For the text-containing cell, return its midpoint in [x, y] coordinate format. 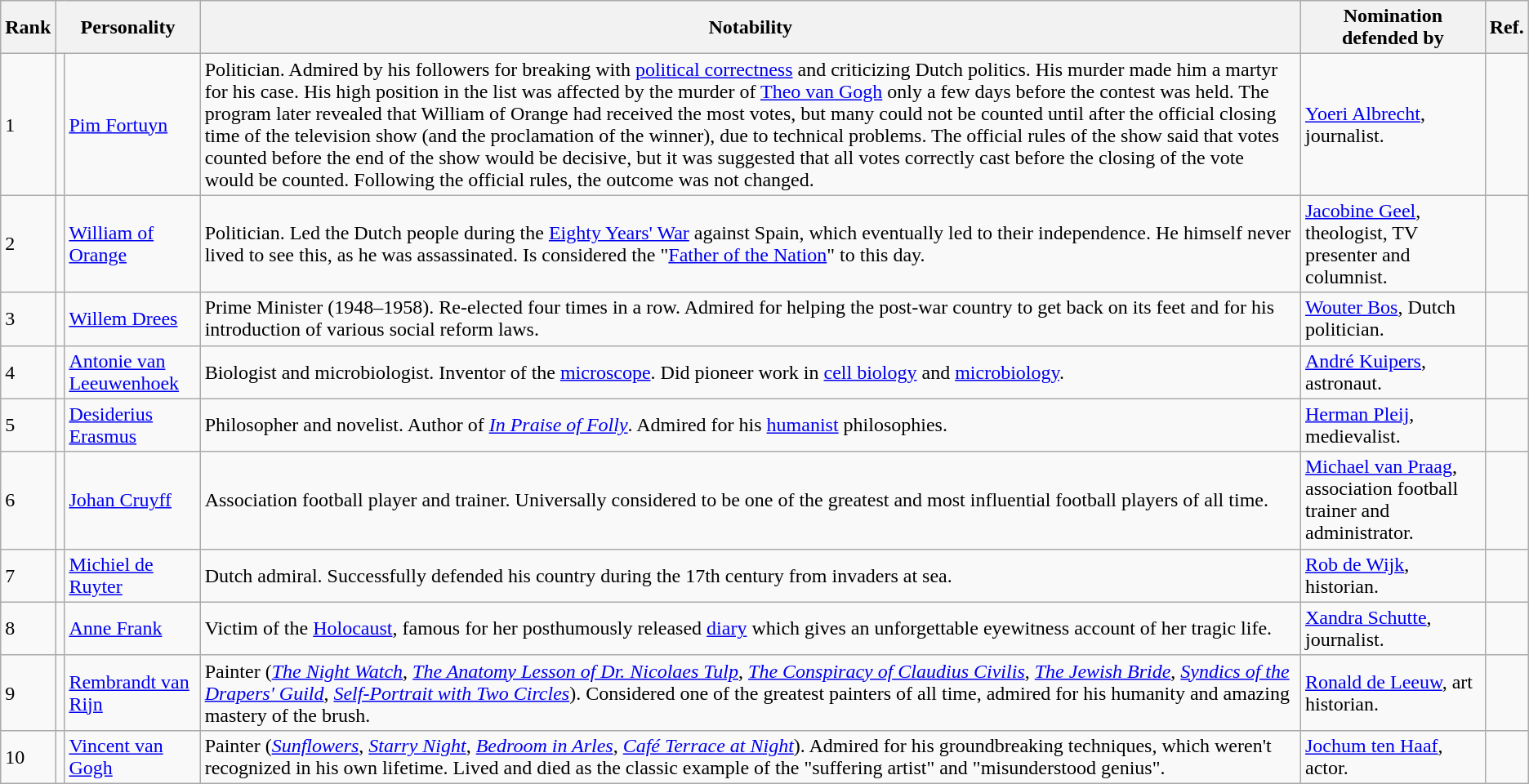
Herman Pleij, medievalist. [1393, 425]
Rob de Wijk, historian. [1393, 575]
Victim of the Holocaust, famous for her posthumously released diary which gives an unforgettable eyewitness account of her tragic life. [750, 629]
Xandra Schutte, journalist. [1393, 629]
André Kuipers, astronaut. [1393, 372]
6 [28, 500]
8 [28, 629]
4 [28, 372]
Michael van Praag, association football trainer and administrator. [1393, 500]
1 [28, 124]
Antonie van Leeuwenhoek [132, 372]
Yoeri Albrecht, journalist. [1393, 124]
Notability [750, 28]
Biologist and microbiologist. Inventor of the microscope. Did pioneer work in cell biology and microbiology. [750, 372]
Philosopher and novelist. Author of In Praise of Folly. Admired for his humanist philosophies. [750, 425]
Jochum ten Haaf, actor. [1393, 756]
10 [28, 756]
Dutch admiral. Successfully defended his country during the 17th century from invaders at sea. [750, 575]
Rank [28, 28]
Ref. [1506, 28]
2 [28, 243]
Jacobine Geel, theologist, TV presenter and columnist. [1393, 243]
Vincent van Gogh [132, 756]
Michiel de Ruyter [132, 575]
Johan Cruyff [132, 500]
5 [28, 425]
Nomination defended by [1393, 28]
Ronald de Leeuw, art historian. [1393, 693]
Anne Frank [132, 629]
7 [28, 575]
Association football player and trainer. Universally considered to be one of the greatest and most influential football players of all time. [750, 500]
3 [28, 318]
Wouter Bos, Dutch politician. [1393, 318]
Willem Drees [132, 318]
Pim Fortuyn [132, 124]
Rembrandt van Rijn [132, 693]
Desiderius Erasmus [132, 425]
9 [28, 693]
William of Orange [132, 243]
Personality [127, 28]
